Search for the cell housing the specified text and yield its (x, y) center coordinate. 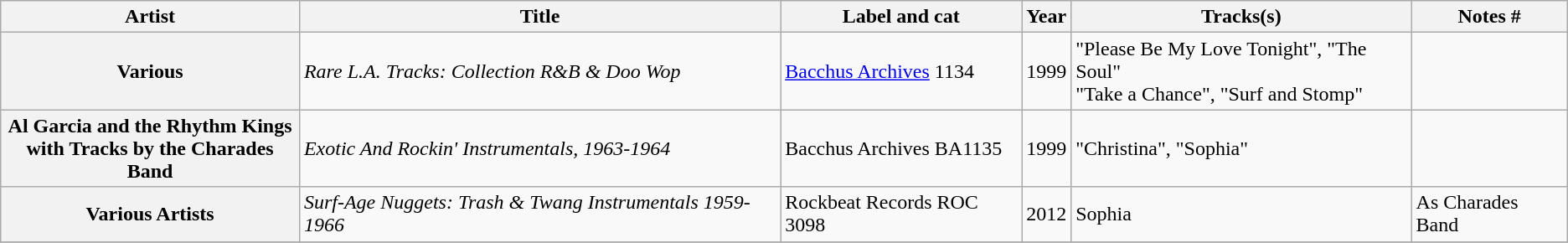
Year (1047, 17)
2012 (1047, 215)
Sophia (1241, 215)
Surf-Age Nuggets: Trash & Twang Instrumentals 1959-1966 (539, 215)
"Please Be My Love Tonight", "The Soul""Take a Chance", "Surf and Stomp" (1241, 71)
Tracks(s) (1241, 17)
Bacchus Archives 1134 (901, 71)
Artist (151, 17)
Label and cat (901, 17)
Various (151, 71)
Exotic And Rockin' Instrumentals, 1963-1964 (539, 148)
Notes # (1489, 17)
Bacchus Archives BA1135 (901, 148)
Al Garcia and the Rhythm Kingswith Tracks by the Charades Band (151, 148)
"Christina", "Sophia" (1241, 148)
Rockbeat Records ROC 3098 (901, 215)
Various Artists (151, 215)
Title (539, 17)
As Charades Band (1489, 215)
Rare L.A. Tracks: Collection R&B & Doo Wop (539, 71)
